For the text-containing cell, return its midpoint in [X, Y] coordinate format. 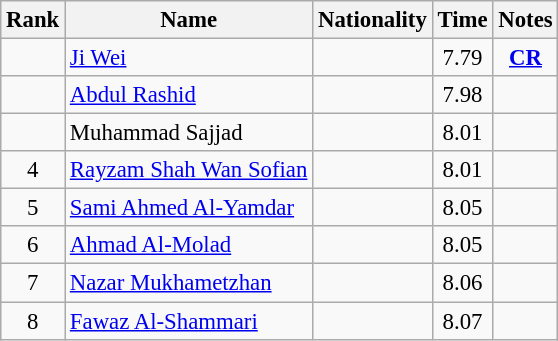
Nationality [372, 20]
8.07 [462, 321]
Nazar Mukhametzhan [189, 283]
5 [33, 208]
Ji Wei [189, 58]
Sami Ahmed Al-Yamdar [189, 208]
Muhammad Sajjad [189, 133]
Fawaz Al-Shammari [189, 321]
7.79 [462, 58]
Rank [33, 20]
Ahmad Al-Molad [189, 245]
CR [526, 58]
6 [33, 245]
Abdul Rashid [189, 95]
7 [33, 283]
Notes [526, 20]
Rayzam Shah Wan Sofian [189, 170]
Name [189, 20]
8 [33, 321]
4 [33, 170]
Time [462, 20]
8.06 [462, 283]
7.98 [462, 95]
